Identify which cell holds the provided text, then report its [X, Y] central coordinate. 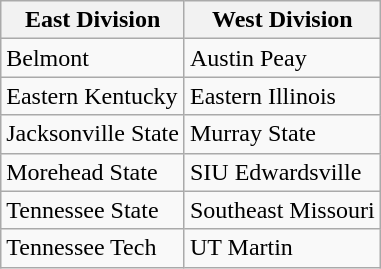
Murray State [282, 134]
Southeast Missouri [282, 210]
UT Martin [282, 248]
SIU Edwardsville [282, 172]
Eastern Kentucky [93, 96]
Jacksonville State [93, 134]
Austin Peay [282, 58]
West Division [282, 20]
Belmont [93, 58]
Tennessee State [93, 210]
Morehead State [93, 172]
Eastern Illinois [282, 96]
East Division [93, 20]
Tennessee Tech [93, 248]
